Locate the cell with the specified text and output its (X, Y) center coordinate. 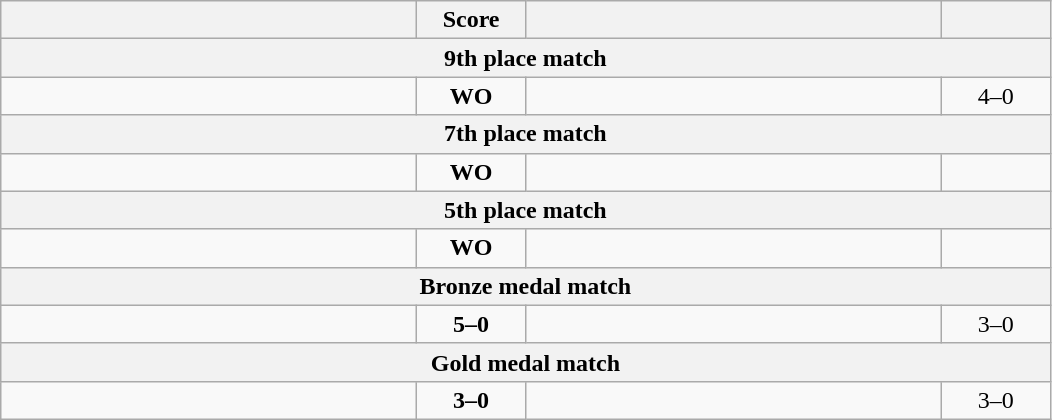
Gold medal match (526, 362)
4–0 (996, 96)
Bronze medal match (526, 286)
Score (472, 20)
9th place match (526, 58)
5–0 (472, 324)
5th place match (526, 210)
7th place match (526, 134)
